Search for the cell housing the specified text and yield its (X, Y) center coordinate. 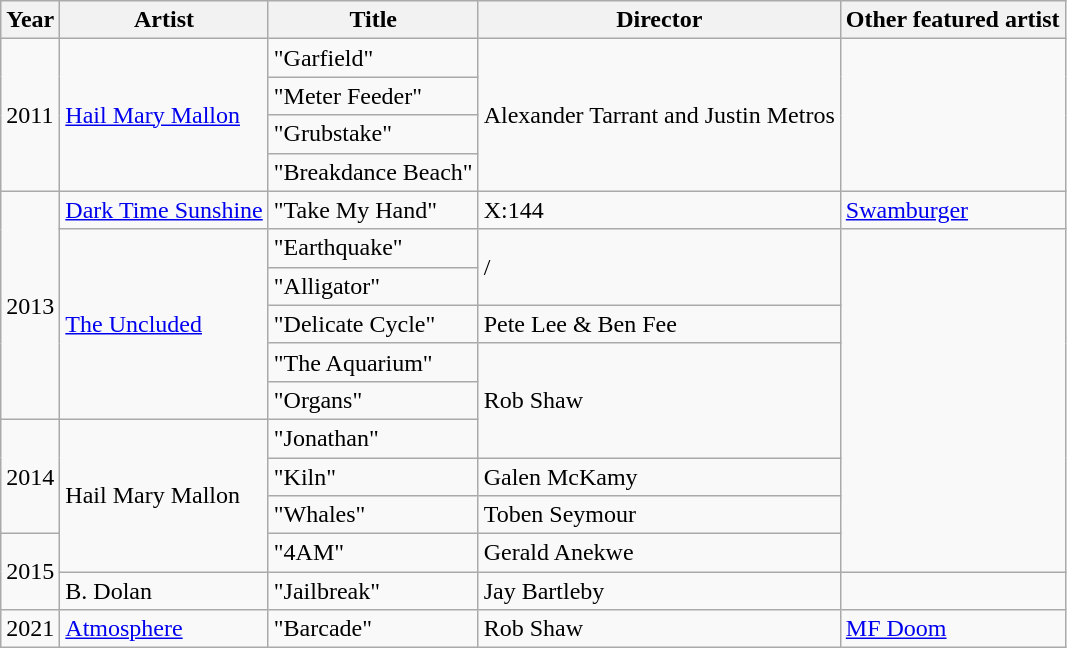
Other featured artist (952, 20)
"4AM" (373, 553)
MF Doom (952, 629)
Title (373, 20)
2013 (30, 305)
Pete Lee & Ben Fee (659, 324)
Alexander Tarrant and Justin Metros (659, 115)
Gerald Anekwe (659, 553)
"Breakdance Beach" (373, 172)
The Uncluded (164, 324)
"Meter Feeder" (373, 96)
"Jonathan" (373, 438)
"The Aquarium" (373, 362)
"Jailbreak" (373, 591)
2011 (30, 115)
"Garfield" (373, 58)
2014 (30, 476)
Dark Time Sunshine (164, 210)
Artist (164, 20)
B. Dolan (164, 591)
"Kiln" (373, 477)
Galen McKamy (659, 477)
Director (659, 20)
"Earthquake" (373, 248)
"Whales" (373, 515)
/ (659, 267)
2021 (30, 629)
"Barcade" (373, 629)
Toben Seymour (659, 515)
Swamburger (952, 210)
2015 (30, 572)
"Organs" (373, 400)
X:144 (659, 210)
"Take My Hand" (373, 210)
Atmosphere (164, 629)
"Grubstake" (373, 134)
"Alligator" (373, 286)
Jay Bartleby (659, 591)
Year (30, 20)
"Delicate Cycle" (373, 324)
